Provide the [x, y] coordinate of the cell's center where the given text is located.  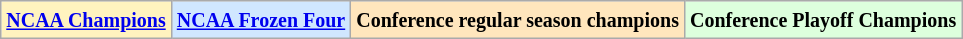
NCAA Champions [86, 20]
NCAA Frozen Four [261, 20]
Conference Playoff Champions [822, 20]
Conference regular season champions [518, 20]
